Return the (X, Y) coordinate for the center point of the cell that contains the specified text.  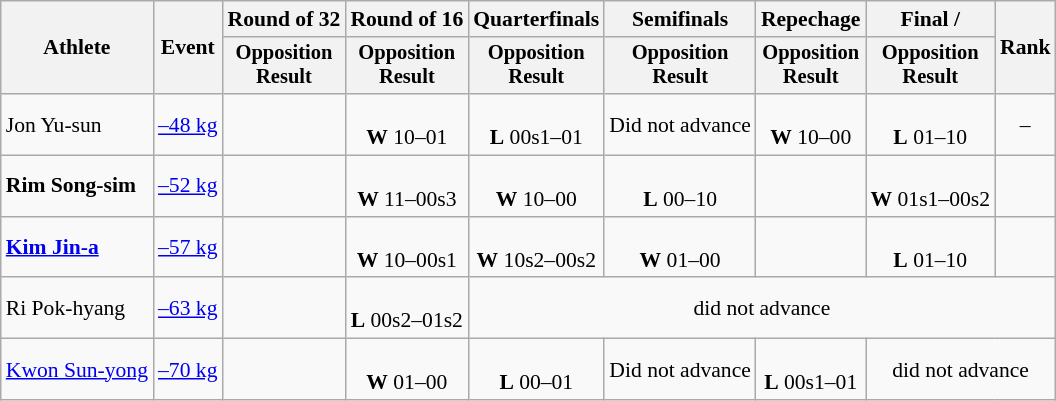
–63 kg (188, 308)
Rank (1026, 48)
Semifinals (680, 19)
W 10–01 (406, 124)
Repechage (811, 19)
Event (188, 48)
Athlete (77, 48)
Rim Song-sim (77, 186)
Round of 32 (284, 19)
Final / (930, 19)
L 00s2–01s2 (406, 308)
L 00–10 (680, 186)
L 00–01 (536, 370)
–57 kg (188, 248)
Kim Jin-a (77, 248)
Quarterfinals (536, 19)
W 10s2–00s2 (536, 248)
Kwon Sun-yong (77, 370)
– (1026, 124)
Ri Pok-hyang (77, 308)
W 01s1–00s2 (930, 186)
W 11–00s3 (406, 186)
Jon Yu-sun (77, 124)
Round of 16 (406, 19)
–52 kg (188, 186)
W 10–00s1 (406, 248)
–48 kg (188, 124)
–70 kg (188, 370)
